Find where the given text appears and provide that cell's center as (X, Y) coordinate. 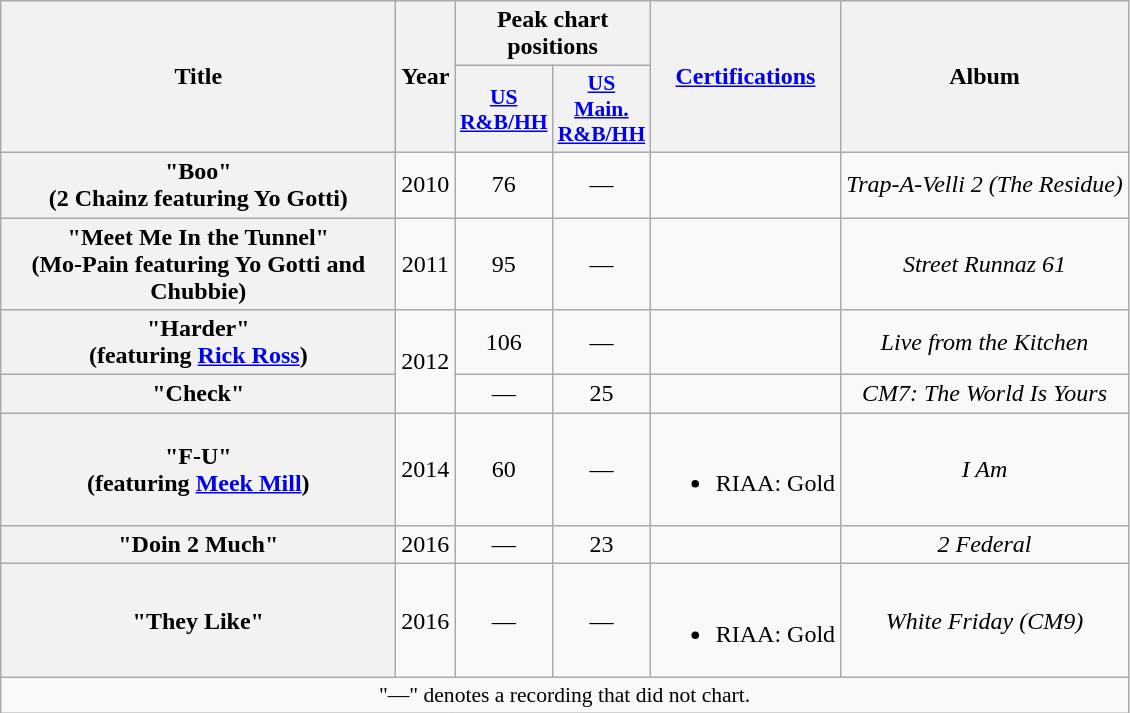
"Harder"(featuring Rick Ross) (198, 342)
95 (504, 264)
Trap-A-Velli 2 (The Residue) (985, 184)
I Am (985, 470)
2011 (426, 264)
Peak chart positions (552, 34)
"Boo"(2 Chainz featuring Yo Gotti) (198, 184)
"Doin 2 Much" (198, 545)
"F-U"(featuring Meek Mill) (198, 470)
CM7: The World Is Yours (985, 394)
2010 (426, 184)
Title (198, 77)
106 (504, 342)
White Friday (CM9) (985, 620)
Live from the Kitchen (985, 342)
2 Federal (985, 545)
23 (602, 545)
Street Runnaz 61 (985, 264)
USMain.R&B/HH (602, 110)
"They Like" (198, 620)
60 (504, 470)
Year (426, 77)
2014 (426, 470)
USR&B/HH (504, 110)
76 (504, 184)
25 (602, 394)
"—" denotes a recording that did not chart. (565, 695)
2012 (426, 362)
"Check" (198, 394)
"Meet Me In the Tunnel"(Mo-Pain featuring Yo Gotti and Chubbie) (198, 264)
Album (985, 77)
Certifications (745, 77)
